For the text-containing cell, return its midpoint in (X, Y) coordinate format. 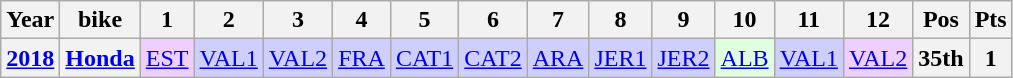
JER1 (620, 58)
12 (878, 20)
Year (30, 20)
Pos (941, 20)
EST (167, 58)
bike (100, 20)
FRA (362, 58)
35th (941, 58)
4 (362, 20)
CAT2 (493, 58)
Pts (990, 20)
6 (493, 20)
9 (684, 20)
Honda (100, 58)
5 (424, 20)
8 (620, 20)
ALB (744, 58)
7 (558, 20)
3 (298, 20)
11 (808, 20)
2018 (30, 58)
2 (228, 20)
ARA (558, 58)
10 (744, 20)
CAT1 (424, 58)
JER2 (684, 58)
